Return the [X, Y] coordinate for the center point of the cell that contains the specified text.  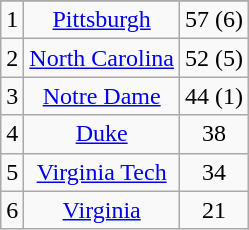
57 (6) [214, 20]
Virginia Tech [102, 172]
Duke [102, 134]
6 [12, 210]
34 [214, 172]
North Carolina [102, 58]
1 [12, 20]
52 (5) [214, 58]
44 (1) [214, 96]
Virginia [102, 210]
Pittsburgh [102, 20]
3 [12, 96]
4 [12, 134]
38 [214, 134]
21 [214, 210]
2 [12, 58]
Notre Dame [102, 96]
5 [12, 172]
